Detect which cell encompasses the target text, then output its (x, y) center coordinate. 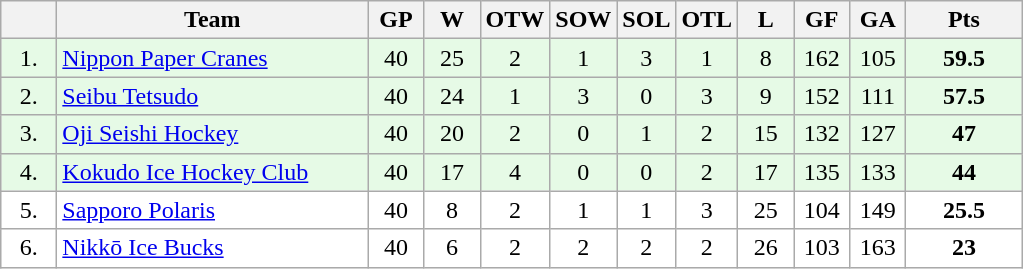
9 (766, 96)
135 (822, 172)
Oji Seishi Hockey (212, 134)
Nippon Paper Cranes (212, 58)
1. (29, 58)
111 (878, 96)
OTL (707, 20)
47 (964, 134)
GP (396, 20)
4. (29, 172)
26 (766, 248)
Kokudo Ice Hockey Club (212, 172)
163 (878, 248)
59.5 (964, 58)
6 (452, 248)
127 (878, 134)
2. (29, 96)
20 (452, 134)
Pts (964, 20)
44 (964, 172)
149 (878, 210)
Nikkō Ice Bucks (212, 248)
105 (878, 58)
L (766, 20)
23 (964, 248)
25.5 (964, 210)
SOW (584, 20)
3. (29, 134)
132 (822, 134)
152 (822, 96)
57.5 (964, 96)
SOL (646, 20)
Seibu Tetsudo (212, 96)
5. (29, 210)
OTW (515, 20)
162 (822, 58)
133 (878, 172)
GF (822, 20)
4 (515, 172)
103 (822, 248)
104 (822, 210)
6. (29, 248)
15 (766, 134)
24 (452, 96)
Sapporo Polaris (212, 210)
W (452, 20)
GA (878, 20)
Team (212, 20)
